Pinpoint the cell where the given text exists, returning its [X, Y] midpoint coordinate. 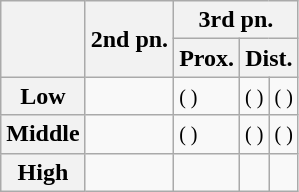
Middle [43, 134]
2nd pn. [129, 39]
Low [43, 96]
High [43, 172]
Dist. [270, 58]
Prox. [207, 58]
3rd pn. [236, 20]
